Detect which cell encompasses the target text, then output its (X, Y) center coordinate. 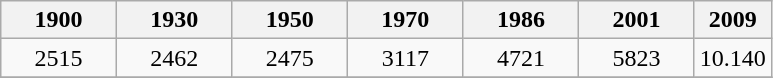
5823 (637, 58)
2001 (637, 20)
10.140 (732, 58)
4721 (521, 58)
1950 (290, 20)
1986 (521, 20)
1970 (406, 20)
2475 (290, 58)
2515 (59, 58)
2462 (174, 58)
1900 (59, 20)
2009 (732, 20)
1930 (174, 20)
3117 (406, 58)
